From the cell containing the given text, extract its center point as (x, y) coordinate. 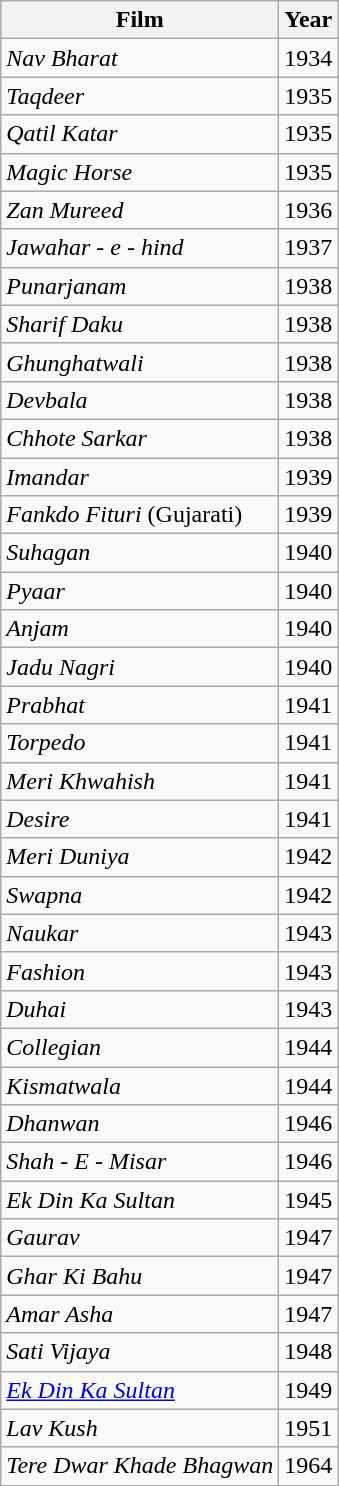
Sharif Daku (140, 324)
Ghar Ki Bahu (140, 1276)
Taqdeer (140, 96)
Kismatwala (140, 1085)
Punarjanam (140, 286)
Suhagan (140, 553)
Shah - E - Misar (140, 1162)
Fankdo Fituri (Gujarati) (140, 515)
Gaurav (140, 1238)
Torpedo (140, 743)
1964 (308, 1466)
Ghunghatwali (140, 362)
Amar Asha (140, 1314)
Collegian (140, 1047)
1934 (308, 58)
Meri Duniya (140, 857)
Sati Vijaya (140, 1352)
Devbala (140, 400)
Prabhat (140, 705)
Film (140, 20)
Zan Mureed (140, 210)
1949 (308, 1390)
Lav Kush (140, 1428)
1936 (308, 210)
Fashion (140, 971)
Duhai (140, 1009)
Chhote Sarkar (140, 438)
Anjam (140, 629)
Nav Bharat (140, 58)
Magic Horse (140, 172)
Naukar (140, 933)
Tere Dwar Khade Bhagwan (140, 1466)
Dhanwan (140, 1124)
Qatil Katar (140, 134)
Imandar (140, 477)
Swapna (140, 895)
Pyaar (140, 591)
1951 (308, 1428)
Desire (140, 819)
Meri Khwahish (140, 781)
1948 (308, 1352)
Jadu Nagri (140, 667)
Year (308, 20)
Jawahar - e - hind (140, 248)
1945 (308, 1200)
1937 (308, 248)
